Find where the given text appears and provide that cell's center as [X, Y] coordinate. 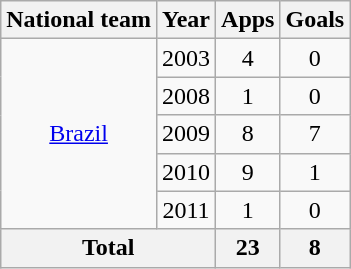
4 [248, 58]
Brazil [79, 134]
9 [248, 172]
2003 [186, 58]
7 [315, 134]
Total [108, 248]
Year [186, 20]
Apps [248, 20]
National team [79, 20]
Goals [315, 20]
2011 [186, 210]
2009 [186, 134]
23 [248, 248]
2008 [186, 96]
2010 [186, 172]
